Search for the cell housing the specified text and yield its [X, Y] center coordinate. 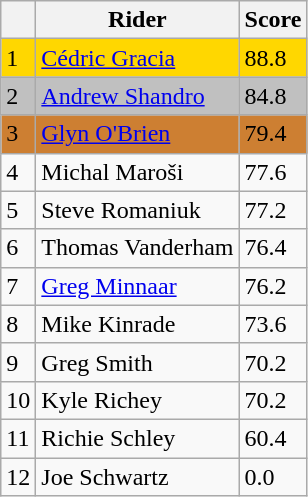
6 [18, 248]
Mike Kinrade [138, 324]
Rider [138, 20]
Greg Minnaar [138, 286]
11 [18, 438]
8 [18, 324]
88.8 [273, 58]
Andrew Shandro [138, 96]
Cédric Gracia [138, 58]
Joe Schwartz [138, 477]
60.4 [273, 438]
1 [18, 58]
Michal Maroši [138, 172]
Richie Schley [138, 438]
Kyle Richey [138, 400]
2 [18, 96]
9 [18, 362]
77.2 [273, 210]
84.8 [273, 96]
3 [18, 134]
Score [273, 20]
77.6 [273, 172]
Thomas Vanderham [138, 248]
4 [18, 172]
Greg Smith [138, 362]
12 [18, 477]
7 [18, 286]
Glyn O'Brien [138, 134]
5 [18, 210]
73.6 [273, 324]
Steve Romaniuk [138, 210]
10 [18, 400]
76.4 [273, 248]
79.4 [273, 134]
76.2 [273, 286]
0.0 [273, 477]
